Return the [x, y] coordinate for the center point of the cell that contains the specified text.  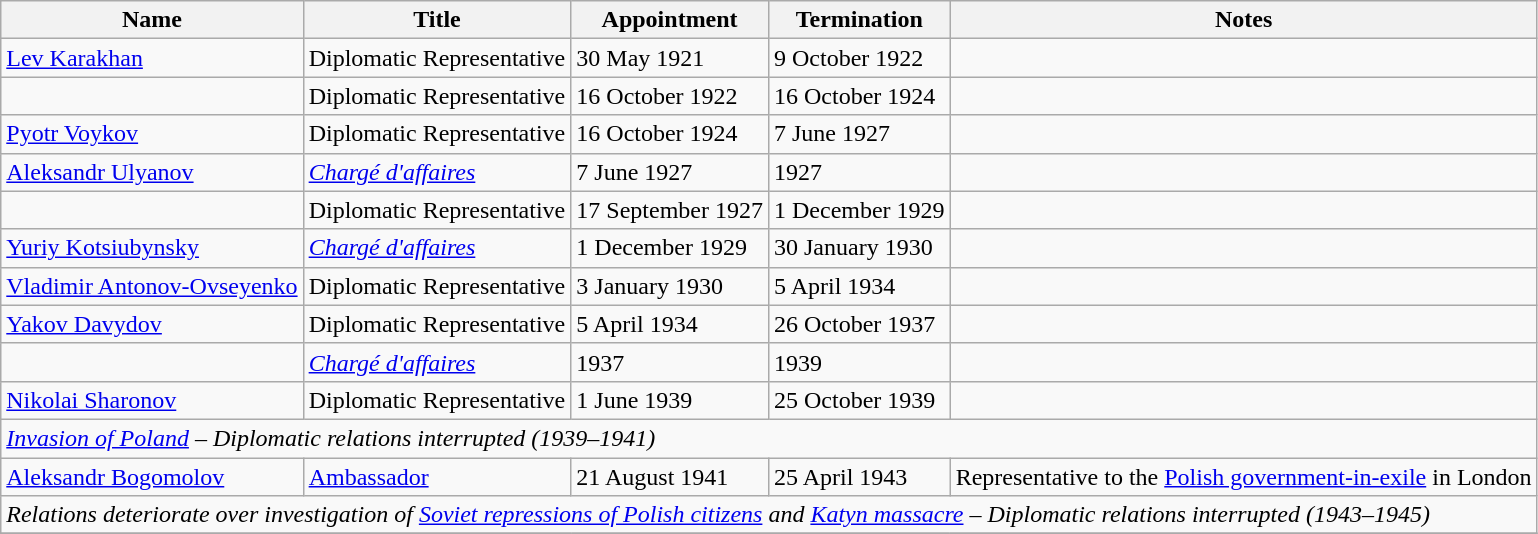
26 October 1937 [859, 324]
1 June 1939 [670, 400]
Aleksandr Ulyanov [152, 172]
Vladimir Antonov-Ovseyenko [152, 286]
Yuriy Kotsiubynsky [152, 248]
Invasion of Poland – Diplomatic relations interrupted (1939–1941) [769, 438]
16 October 1922 [670, 96]
Relations deteriorate over investigation of Soviet repressions of Polish citizens and Katyn massacre – Diplomatic relations interrupted (1943–1945) [769, 515]
1939 [859, 362]
Appointment [670, 20]
Nikolai Sharonov [152, 400]
Notes [1244, 20]
Representative to the Polish government-in-exile in London [1244, 477]
21 August 1941 [670, 477]
30 January 1930 [859, 248]
9 October 1922 [859, 58]
Yakov Davydov [152, 324]
30 May 1921 [670, 58]
1937 [670, 362]
25 October 1939 [859, 400]
17 September 1927 [670, 210]
Lev Karakhan [152, 58]
Title [437, 20]
Pyotr Voykov [152, 134]
Aleksandr Bogomolov [152, 477]
1927 [859, 172]
25 April 1943 [859, 477]
Name [152, 20]
3 January 1930 [670, 286]
Termination [859, 20]
Ambassador [437, 477]
